Detect which cell encompasses the target text, then output its [X, Y] center coordinate. 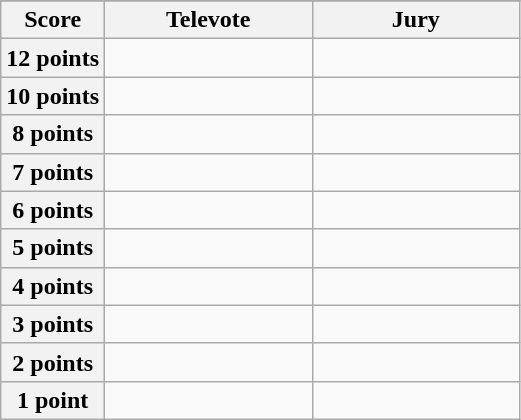
12 points [53, 58]
2 points [53, 362]
6 points [53, 210]
3 points [53, 324]
7 points [53, 172]
5 points [53, 248]
1 point [53, 400]
Jury [416, 20]
Televote [209, 20]
8 points [53, 134]
4 points [53, 286]
10 points [53, 96]
Score [53, 20]
